From the cell containing the given text, extract its center point as (x, y) coordinate. 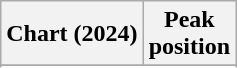
Chart (2024) (72, 34)
Peakposition (189, 34)
